Provide the [X, Y] coordinate of the cell's center where the given text is located.  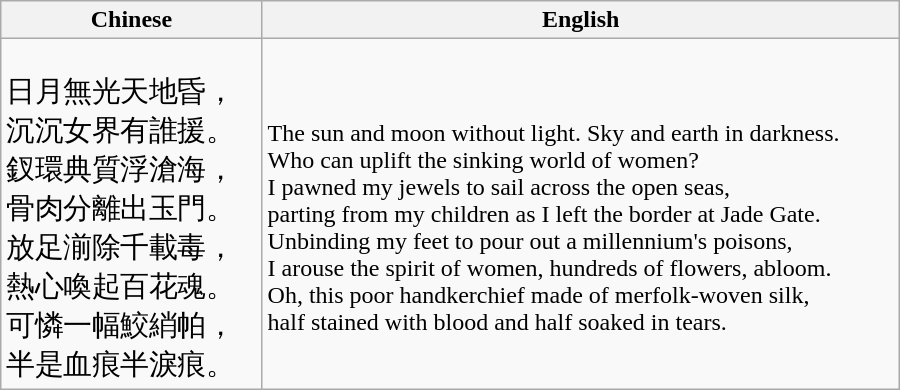
日月無光天地昏， 沉沉女界有誰援。 釵環典質浮滄海， 骨肉分離出玉門。 放足湔除千載毒， 熱心喚起百花魂。 可憐一幅鮫綃帕， 半是血痕半淚痕。 [132, 214]
Chinese [132, 20]
English [580, 20]
